Search for the cell housing the specified text and yield its (X, Y) center coordinate. 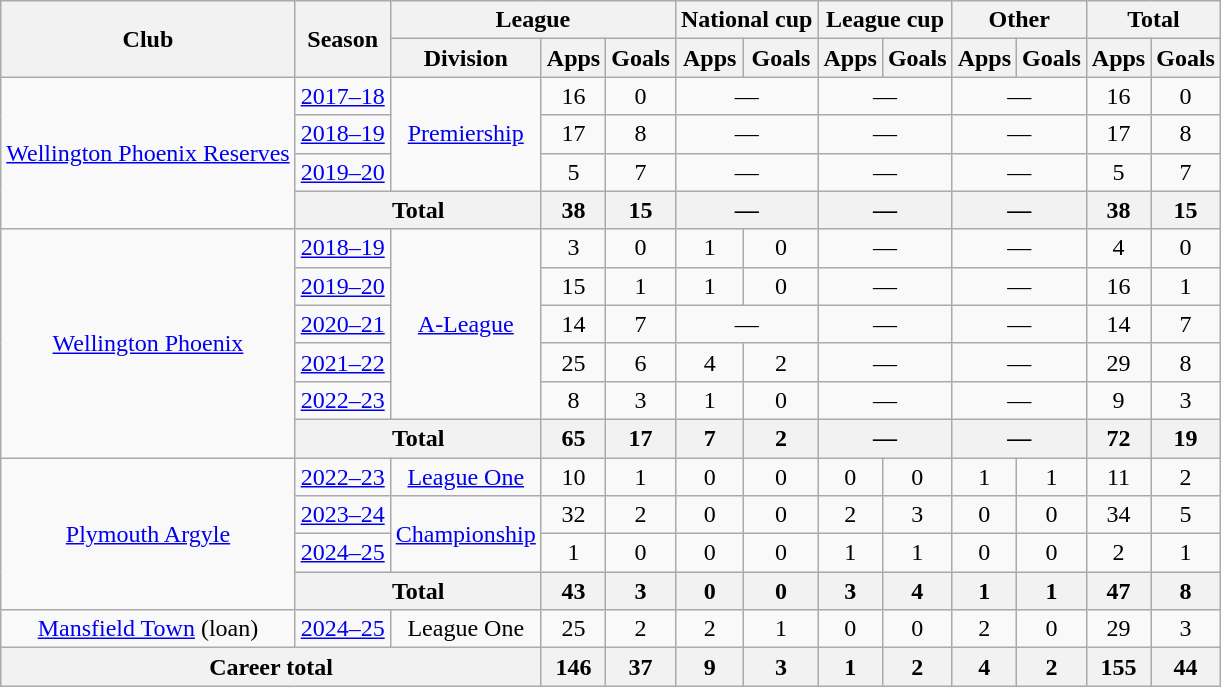
Other (1019, 20)
10 (573, 477)
2017–18 (342, 96)
11 (1118, 477)
65 (573, 438)
Mansfield Town (loan) (148, 629)
Division (466, 58)
37 (641, 667)
League (532, 20)
Championship (466, 534)
National cup (746, 20)
146 (573, 667)
47 (1118, 591)
2023–24 (342, 515)
Season (342, 39)
League cup (885, 20)
Premiership (466, 134)
2020–21 (342, 324)
44 (1186, 667)
Wellington Phoenix Reserves (148, 153)
43 (573, 591)
Wellington Phoenix (148, 343)
72 (1118, 438)
19 (1186, 438)
34 (1118, 515)
Career total (272, 667)
6 (641, 362)
155 (1118, 667)
Club (148, 39)
32 (573, 515)
A-League (466, 324)
Plymouth Argyle (148, 534)
2021–22 (342, 362)
